Pinpoint the cell where the given text exists, returning its (x, y) midpoint coordinate. 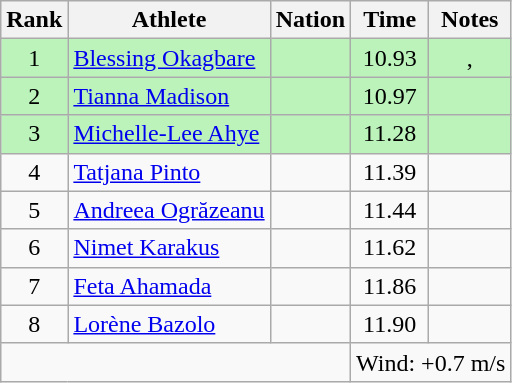
, (470, 58)
Wind: +0.7 m/s (431, 362)
2 (34, 96)
7 (34, 286)
Tianna Madison (169, 96)
Time (390, 20)
11.28 (390, 134)
Andreea Ogrăzeanu (169, 210)
5 (34, 210)
11.39 (390, 172)
4 (34, 172)
11.62 (390, 248)
8 (34, 324)
3 (34, 134)
11.44 (390, 210)
Athlete (169, 20)
11.86 (390, 286)
6 (34, 248)
Rank (34, 20)
11.90 (390, 324)
Feta Ahamada (169, 286)
Nimet Karakus (169, 248)
Lorène Bazolo (169, 324)
Tatjana Pinto (169, 172)
10.97 (390, 96)
Blessing Okagbare (169, 58)
10.93 (390, 58)
1 (34, 58)
Michelle-Lee Ahye (169, 134)
Notes (470, 20)
Nation (310, 20)
